Determine the [X, Y] coordinate at the center of the cell enclosing the given text.  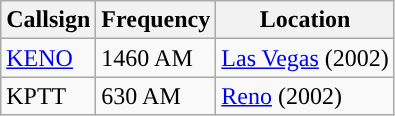
Callsign [48, 20]
630 AM [156, 96]
Location [306, 20]
Las Vegas (2002) [306, 58]
1460 AM [156, 58]
KPTT [48, 96]
KENO [48, 58]
Reno (2002) [306, 96]
Frequency [156, 20]
